From the cell containing the given text, extract its center point as [X, Y] coordinate. 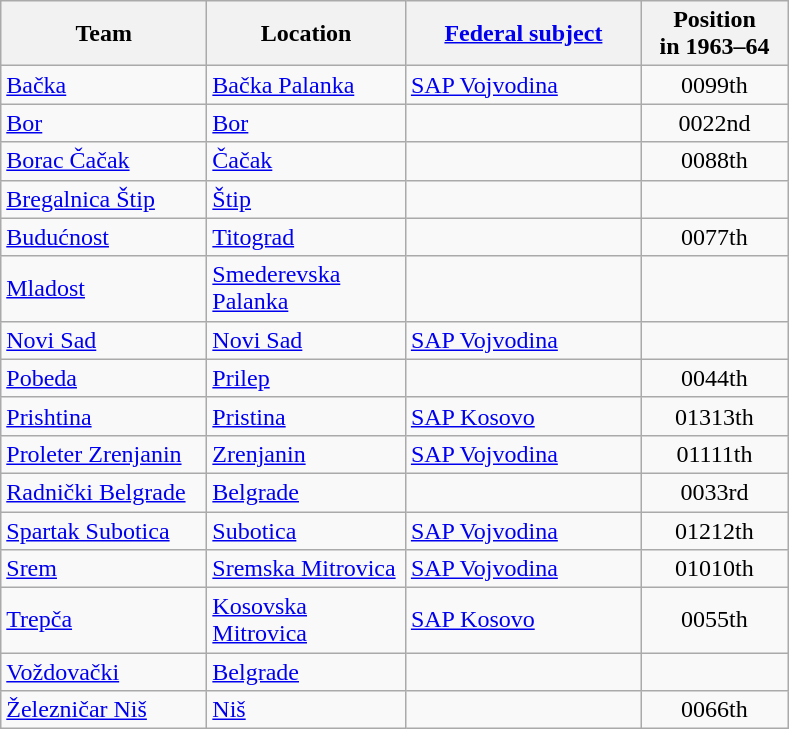
Niš [306, 710]
Trepča [104, 620]
01111th [714, 454]
Subotica [306, 531]
Titograd [306, 237]
Smederevska Palanka [306, 288]
01010th [714, 569]
0099th [714, 85]
0033rd [714, 492]
Kosovska Mitrovica [306, 620]
Bačka [104, 85]
0066th [714, 710]
Bregalnica Štip [104, 199]
Team [104, 34]
Pristina [306, 416]
Voždovački [104, 672]
0022nd [714, 123]
0044th [714, 378]
Radnički Belgrade [104, 492]
Prishtina [104, 416]
Srem [104, 569]
Pobeda [104, 378]
Location [306, 34]
Federal subject [523, 34]
Borac Čačak [104, 161]
Mladost [104, 288]
0077th [714, 237]
Budućnost [104, 237]
Proleter Zrenjanin [104, 454]
0055th [714, 620]
Positionin 1963–64 [714, 34]
01212th [714, 531]
Čačak [306, 161]
Štip [306, 199]
Spartak Subotica [104, 531]
01313th [714, 416]
Prilep [306, 378]
0088th [714, 161]
Bačka Palanka [306, 85]
Železničar Niš [104, 710]
Zrenjanin [306, 454]
Sremska Mitrovica [306, 569]
